Capture the cell that displays the provided text and extract its [X, Y] central coordinate. 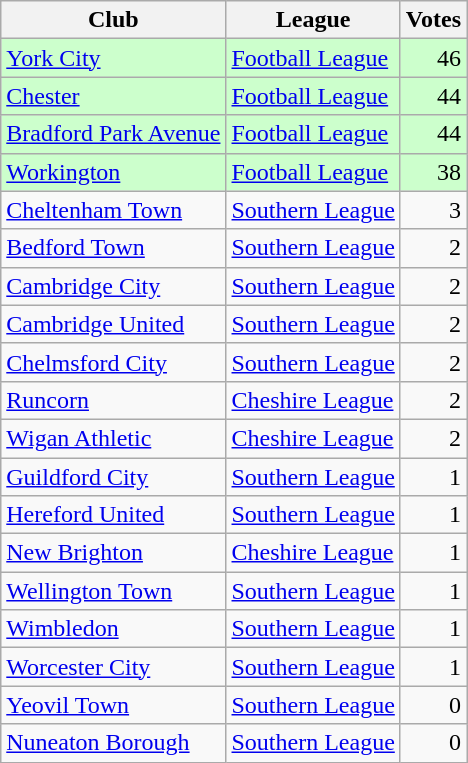
Worcester City [114, 667]
Chester [114, 96]
Workington [114, 172]
Nuneaton Borough [114, 743]
Hereford United [114, 515]
Wimbledon [114, 629]
Bedford Town [114, 248]
Votes [433, 20]
League [313, 20]
46 [433, 58]
Cambridge United [114, 324]
Bradford Park Avenue [114, 134]
38 [433, 172]
Wigan Athletic [114, 438]
Runcorn [114, 400]
Chelmsford City [114, 362]
Club [114, 20]
Wellington Town [114, 591]
New Brighton [114, 553]
York City [114, 58]
Cheltenham Town [114, 210]
3 [433, 210]
Guildford City [114, 477]
Cambridge City [114, 286]
Yeovil Town [114, 705]
